Determine the [X, Y] coordinate at the center of the cell enclosing the given text.  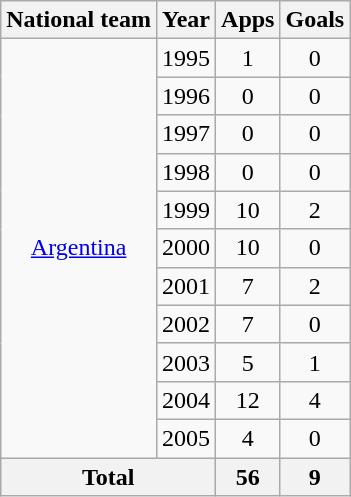
1995 [186, 58]
Argentina [79, 248]
5 [248, 362]
2001 [186, 286]
Year [186, 20]
2003 [186, 362]
56 [248, 477]
Total [108, 477]
1997 [186, 134]
Goals [315, 20]
1999 [186, 210]
National team [79, 20]
1996 [186, 96]
2004 [186, 400]
2002 [186, 324]
2005 [186, 438]
12 [248, 400]
Apps [248, 20]
2000 [186, 248]
9 [315, 477]
1998 [186, 172]
